Pinpoint the cell where the given text exists, returning its (x, y) midpoint coordinate. 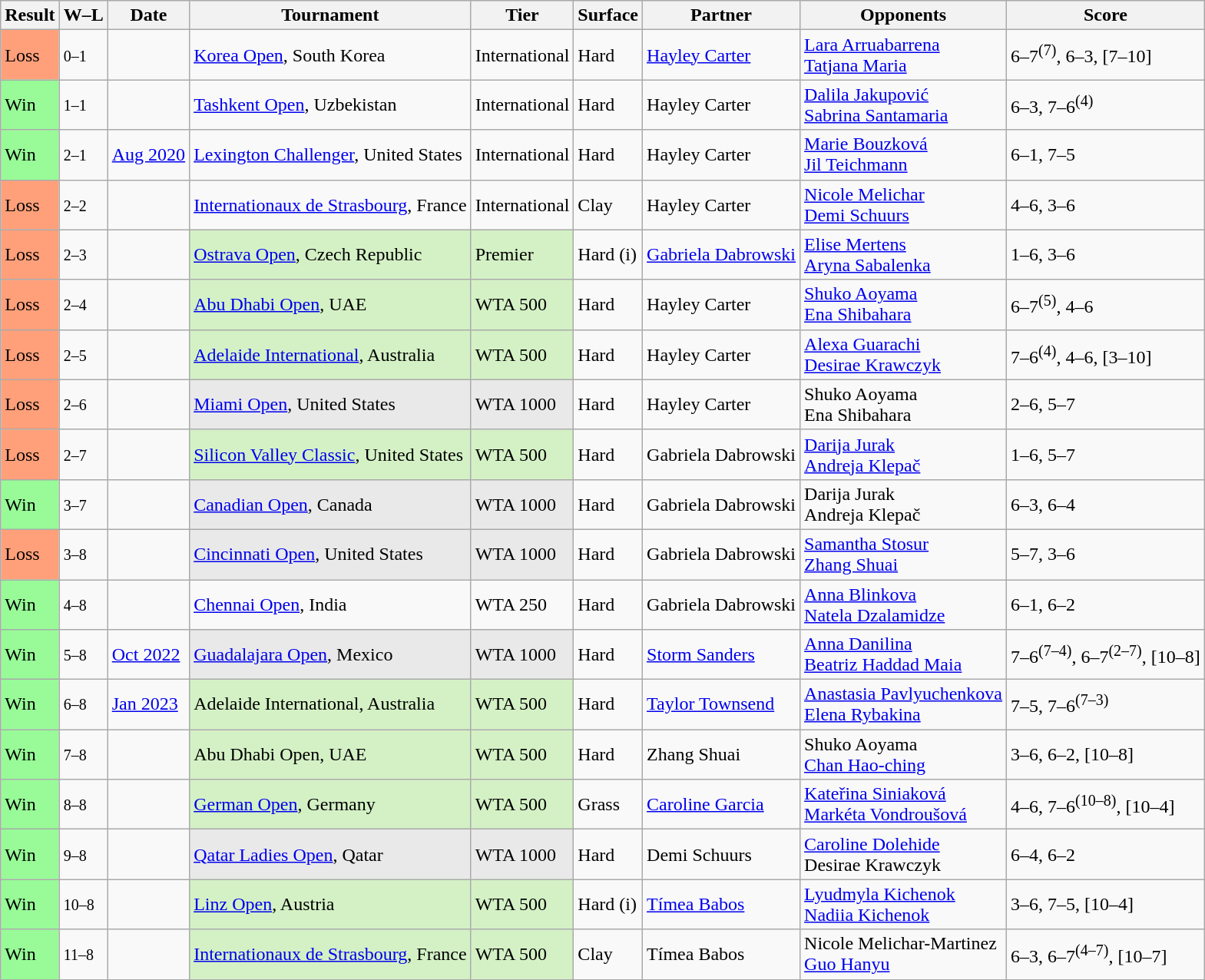
0–1 (83, 55)
Marie Bouzková Jil Teichmann (903, 155)
6–8 (83, 705)
Tier (522, 15)
2–7 (83, 455)
Ostrava Open, Czech Republic (330, 255)
4–8 (83, 604)
Kateřina Siniaková Markéta Vondroušová (903, 805)
Partner (722, 15)
6–1, 6–2 (1106, 604)
Shuko Aoyama Chan Hao-ching (903, 754)
Chennai Open, India (330, 604)
6–3, 6–7(4–7), [10–7] (1106, 954)
4–6, 3–6 (1106, 204)
1–1 (83, 104)
3–8 (83, 555)
2–1 (83, 155)
Storm Sanders (722, 654)
Anna Blinkova Natela Dzalamidze (903, 604)
Opponents (903, 15)
2–5 (83, 355)
7–6(7–4), 6–7(2–7), [10–8] (1106, 654)
5–8 (83, 654)
2–6, 5–7 (1106, 404)
WTA 250 (522, 604)
Linz Open, Austria (330, 905)
Jan 2023 (148, 705)
Canadian Open, Canada (330, 504)
7–6(4), 4–6, [3–10] (1106, 355)
6–7(5), 4–6 (1106, 304)
Grass (608, 805)
Alexa Guarachi Desirae Krawczyk (903, 355)
Taylor Townsend (722, 705)
Premier (522, 255)
2–4 (83, 304)
Anastasia Pavlyuchenkova Elena Rybakina (903, 705)
Silicon Valley Classic, United States (330, 455)
10–8 (83, 905)
6–7(7), 6–3, [7–10] (1106, 55)
Nicole Melichar-Martinez Guo Hanyu (903, 954)
4–6, 7–6(10–8), [10–4] (1106, 805)
Nicole Melichar Demi Schuurs (903, 204)
Aug 2020 (148, 155)
6–3, 6–4 (1106, 504)
2–3 (83, 255)
Surface (608, 15)
Date (148, 15)
Miami Open, United States (330, 404)
Elise Mertens Aryna Sabalenka (903, 255)
Guadalajara Open, Mexico (330, 654)
11–8 (83, 954)
Anna Danilina Beatriz Haddad Maia (903, 654)
5–7, 3–6 (1106, 555)
Dalila Jakupović Sabrina Santamaria (903, 104)
Qatar Ladies Open, Qatar (330, 854)
Samantha Stosur Zhang Shuai (903, 555)
Lara Arruabarrena Tatjana Maria (903, 55)
3–6, 7–5, [10–4] (1106, 905)
Oct 2022 (148, 654)
2–6 (83, 404)
3–6, 6–2, [10–8] (1106, 754)
Caroline Dolehide Desirae Krawczyk (903, 854)
7–5, 7–6(7–3) (1106, 705)
8–8 (83, 805)
Lyudmyla Kichenok Nadiia Kichenok (903, 905)
1–6, 3–6 (1106, 255)
Tashkent Open, Uzbekistan (330, 104)
German Open, Germany (330, 805)
Cincinnati Open, United States (330, 555)
Lexington Challenger, United States (330, 155)
7–8 (83, 754)
1–6, 5–7 (1106, 455)
W–L (83, 15)
Tournament (330, 15)
Result (30, 15)
Korea Open, South Korea (330, 55)
6–1, 7–5 (1106, 155)
2–2 (83, 204)
Score (1106, 15)
9–8 (83, 854)
Demi Schuurs (722, 854)
6–4, 6–2 (1106, 854)
3–7 (83, 504)
Caroline Garcia (722, 805)
6–3, 7–6(4) (1106, 104)
Zhang Shuai (722, 754)
